Scan for the cell matching the given text and deliver its [X, Y] coordinate at center. 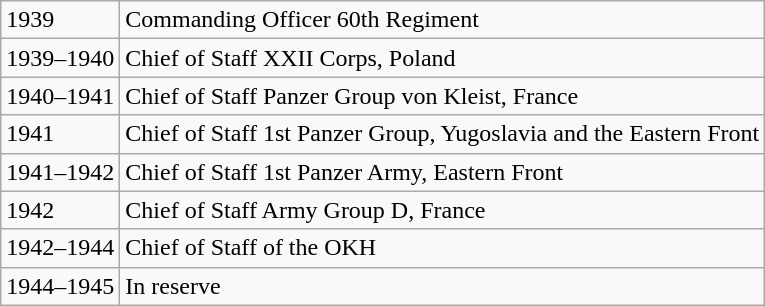
1939–1940 [60, 58]
Chief of Staff 1st Panzer Group, Yugoslavia and the Eastern Front [442, 134]
Commanding Officer 60th Regiment [442, 20]
1944–1945 [60, 286]
In reserve [442, 286]
1942–1944 [60, 248]
1942 [60, 210]
Chief of Staff XXII Corps, Poland [442, 58]
Chief of Staff Army Group D, France [442, 210]
Chief of Staff Panzer Group von Kleist, France [442, 96]
1941–1942 [60, 172]
1940–1941 [60, 96]
1939 [60, 20]
Chief of Staff 1st Panzer Army, Eastern Front [442, 172]
1941 [60, 134]
Chief of Staff of the OKH [442, 248]
